Return (X, Y) of the center of cell containing provided text 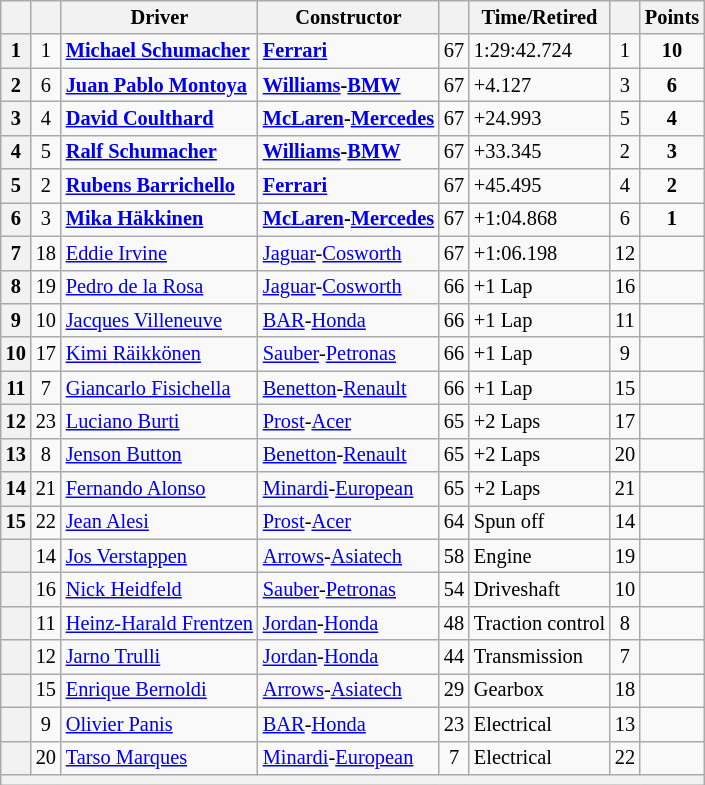
Kimi Räikkönen (160, 354)
Fernando Alonso (160, 489)
+33.345 (540, 152)
Michael Schumacher (160, 51)
Pedro de la Rosa (160, 287)
Jarno Trulli (160, 657)
Heinz-Harald Frentzen (160, 623)
1:29:42.724 (540, 51)
29 (454, 690)
Driveshaft (540, 589)
Engine (540, 556)
Spun off (540, 522)
Jacques Villeneuve (160, 320)
Jean Alesi (160, 522)
Giancarlo Fisichella (160, 388)
Transmission (540, 657)
Ralf Schumacher (160, 152)
+1:06.198 (540, 253)
Nick Heidfeld (160, 589)
+45.495 (540, 186)
64 (454, 522)
Eddie Irvine (160, 253)
44 (454, 657)
David Coulthard (160, 118)
Jenson Button (160, 455)
Gearbox (540, 690)
+24.993 (540, 118)
54 (454, 589)
48 (454, 623)
Jos Verstappen (160, 556)
Luciano Burti (160, 421)
Rubens Barrichello (160, 186)
+4.127 (540, 85)
Olivier Panis (160, 724)
Time/Retired (540, 17)
Enrique Bernoldi (160, 690)
Tarso Marques (160, 758)
58 (454, 556)
Traction control (540, 623)
Juan Pablo Montoya (160, 85)
Constructor (348, 17)
Driver (160, 17)
+1:04.868 (540, 219)
Points (672, 17)
Mika Häkkinen (160, 219)
